Find where the given text appears and provide that cell's center as [X, Y] coordinate. 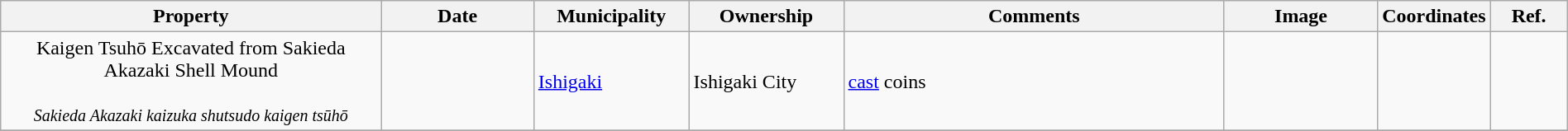
Ownership [766, 16]
Property [191, 16]
Ishigaki City [766, 81]
Coordinates [1434, 16]
Municipality [611, 16]
Kaigen Tsuhō Excavated from Sakieda Akazaki Shell MoundSakieda Akazaki kaizuka shutsudo kaigen tsūhō [191, 81]
Ishigaki [611, 81]
cast coins [1034, 81]
Date [458, 16]
Ref. [1528, 16]
Comments [1034, 16]
Image [1300, 16]
